Find where the given text appears and provide that cell's center as (X, Y) coordinate. 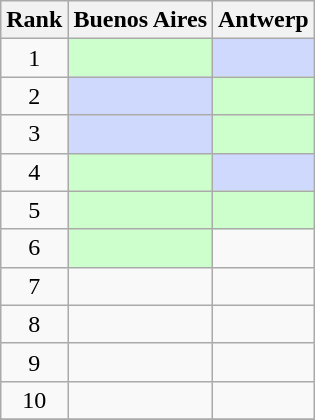
5 (34, 210)
10 (34, 400)
7 (34, 286)
2 (34, 96)
Buenos Aires (140, 20)
8 (34, 324)
6 (34, 248)
Antwerp (264, 20)
1 (34, 58)
3 (34, 134)
9 (34, 362)
4 (34, 172)
Rank (34, 20)
